Output the (x, y) coordinate of the center of the cell containing the given text.  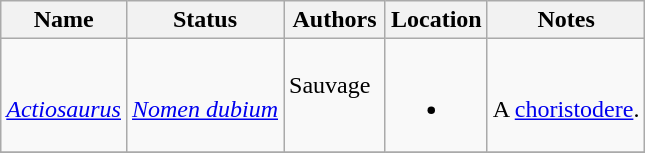
Sauvage (330, 96)
Actiosaurus (64, 96)
Authors (335, 20)
Notes (566, 20)
Nomen dubium (204, 96)
A choristodere. (566, 96)
Location (436, 20)
Status (204, 20)
Name (64, 20)
